For the text-containing cell, return its midpoint in (x, y) coordinate format. 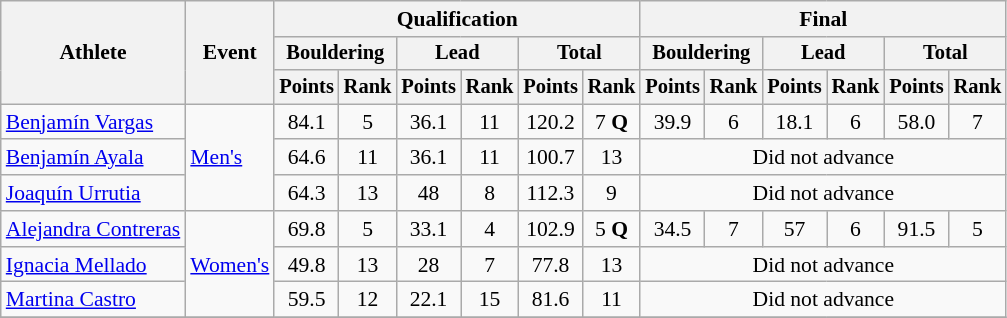
58.0 (916, 122)
77.8 (550, 265)
102.9 (550, 229)
18.1 (794, 122)
57 (794, 229)
Alejandra Contreras (94, 229)
Women's (230, 264)
59.5 (306, 300)
5 Q (612, 229)
64.3 (306, 193)
Men's (230, 158)
Athlete (94, 52)
112.3 (550, 193)
8 (490, 193)
91.5 (916, 229)
22.1 (428, 300)
34.5 (672, 229)
49.8 (306, 265)
Final (823, 19)
64.6 (306, 158)
120.2 (550, 122)
Event (230, 52)
Joaquín Urrutia (94, 193)
84.1 (306, 122)
15 (490, 300)
9 (612, 193)
Benjamín Vargas (94, 122)
7 Q (612, 122)
4 (490, 229)
33.1 (428, 229)
Ignacia Mellado (94, 265)
Martina Castro (94, 300)
100.7 (550, 158)
Benjamín Ayala (94, 158)
48 (428, 193)
12 (368, 300)
81.6 (550, 300)
Qualification (457, 19)
39.9 (672, 122)
69.8 (306, 229)
28 (428, 265)
